Return the [x, y] coordinate for the center point of the cell that contains the specified text.  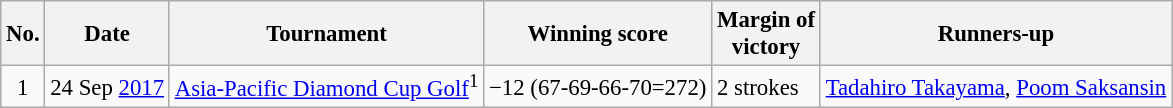
No. [23, 34]
Tadahiro Takayama, Poom Saksansin [996, 87]
Tournament [326, 34]
Runners-up [996, 34]
Winning score [598, 34]
2 strokes [766, 87]
1 [23, 87]
Asia-Pacific Diamond Cup Golf1 [326, 87]
Date [107, 34]
−12 (67-69-66-70=272) [598, 87]
Margin ofvictory [766, 34]
24 Sep 2017 [107, 87]
